Determine the (X, Y) coordinate at the center of the cell enclosing the given text.  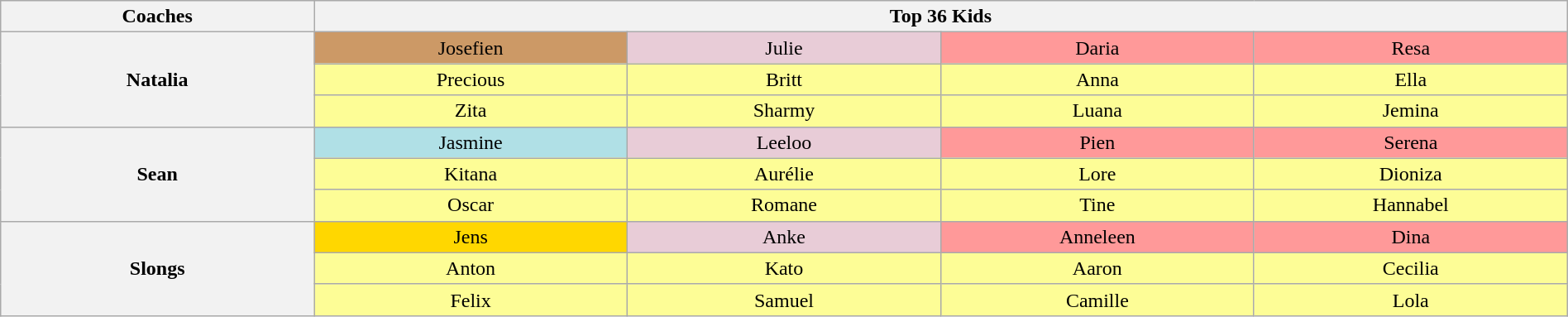
Dioniza (1411, 174)
Luana (1097, 111)
Julie (784, 48)
Anna (1097, 79)
Oscar (471, 205)
Resa (1411, 48)
Cecilia (1411, 268)
Lola (1411, 300)
Kato (784, 268)
Anton (471, 268)
Leeloo (784, 142)
Lore (1097, 174)
Jens (471, 237)
Top 36 Kids (941, 17)
Jasmine (471, 142)
Serena (1411, 142)
Pien (1097, 142)
Romane (784, 205)
Aaron (1097, 268)
Jemina (1411, 111)
Samuel (784, 300)
Josefien (471, 48)
Dina (1411, 237)
Camille (1097, 300)
Sharmy (784, 111)
Sean (157, 174)
Precious (471, 79)
Daria (1097, 48)
Aurélie (784, 174)
Tine (1097, 205)
Slongs (157, 268)
Britt (784, 79)
Anneleen (1097, 237)
Ella (1411, 79)
Hannabel (1411, 205)
Felix (471, 300)
Kitana (471, 174)
Coaches (157, 17)
Zita (471, 111)
Natalia (157, 79)
Anke (784, 237)
